Pinpoint the cell where the given text exists, returning its [X, Y] midpoint coordinate. 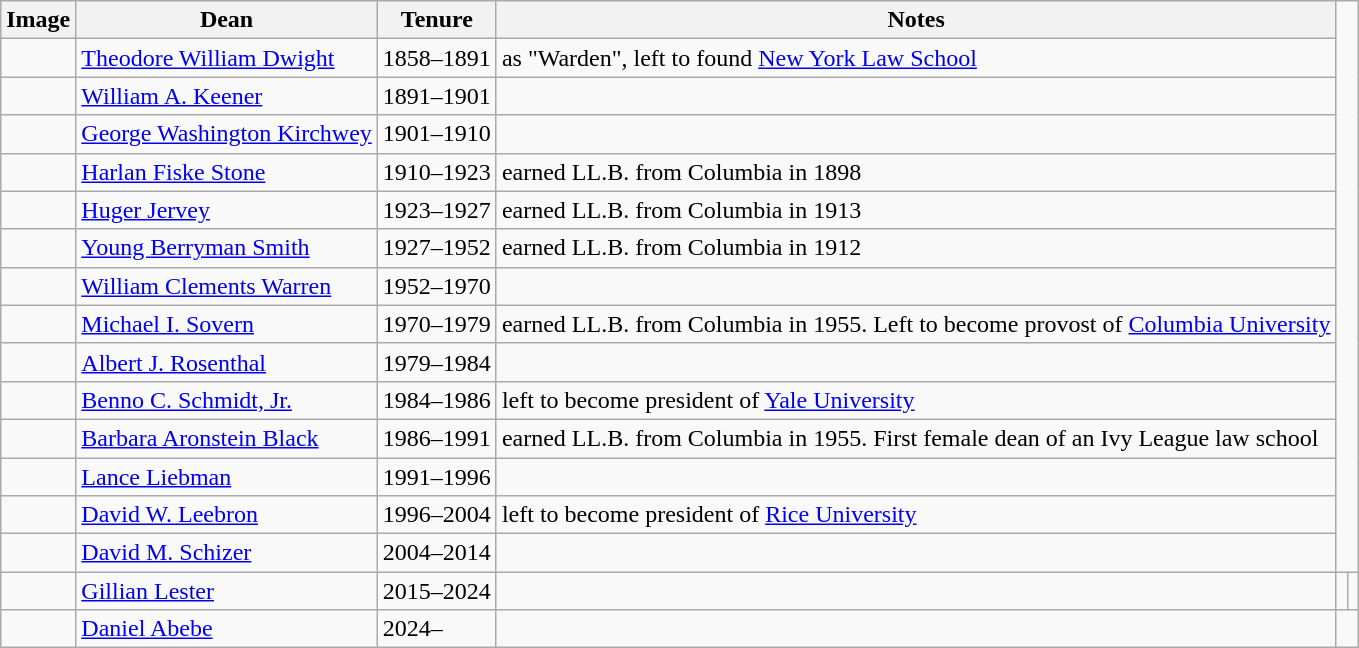
1927–1952 [436, 248]
1984–1986 [436, 400]
1991–1996 [436, 477]
Notes [916, 20]
earned LL.B. from Columbia in 1955. Left to become provost of Columbia University [916, 324]
Harlan Fiske Stone [227, 172]
Tenure [436, 20]
Huger Jervey [227, 210]
earned LL.B. from Columbia in 1913 [916, 210]
William Clements Warren [227, 286]
1901–1910 [436, 134]
Gillian Lester [227, 591]
David W. Leebron [227, 515]
1996–2004 [436, 515]
Albert J. Rosenthal [227, 362]
Young Berryman Smith [227, 248]
left to become president of Yale University [916, 400]
Theodore William Dwight [227, 58]
David M. Schizer [227, 553]
2004–2014 [436, 553]
Barbara Aronstein Black [227, 438]
as "Warden", left to found New York Law School [916, 58]
1979–1984 [436, 362]
earned LL.B. from Columbia in 1898 [916, 172]
1858–1891 [436, 58]
1986–1991 [436, 438]
1910–1923 [436, 172]
Benno C. Schmidt, Jr. [227, 400]
Lance Liebman [227, 477]
earned LL.B. from Columbia in 1912 [916, 248]
Dean [227, 20]
William A. Keener [227, 96]
earned LL.B. from Columbia in 1955. First female dean of an Ivy League law school [916, 438]
1923–1927 [436, 210]
George Washington Kirchwey [227, 134]
1952–1970 [436, 286]
Michael I. Sovern [227, 324]
1891–1901 [436, 96]
Daniel Abebe [227, 629]
2024– [436, 629]
Image [38, 20]
2015–2024 [436, 591]
1970–1979 [436, 324]
left to become president of Rice University [916, 515]
